Extract the (X, Y) coordinate from the center of the cell holding the provided text.  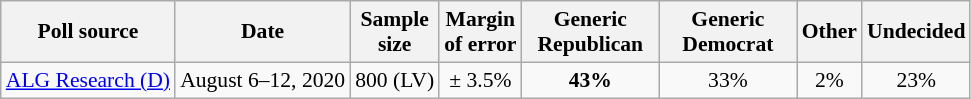
2% (830, 80)
Marginof error (480, 32)
800 (LV) (394, 80)
GenericRepublican (590, 32)
ALG Research (D) (88, 80)
23% (916, 80)
August 6–12, 2020 (262, 80)
Poll source (88, 32)
Undecided (916, 32)
Samplesize (394, 32)
Date (262, 32)
GenericDemocrat (728, 32)
43% (590, 80)
Other (830, 32)
33% (728, 80)
± 3.5% (480, 80)
